Pinpoint the cell where the given text exists, returning its (X, Y) midpoint coordinate. 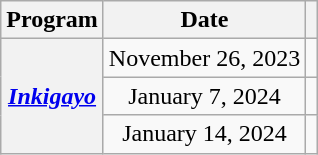
January 7, 2024 (204, 96)
Date (204, 20)
Inkigayo (52, 96)
Program (52, 20)
November 26, 2023 (204, 58)
January 14, 2024 (204, 134)
